Capture the cell that displays the provided text and extract its [X, Y] central coordinate. 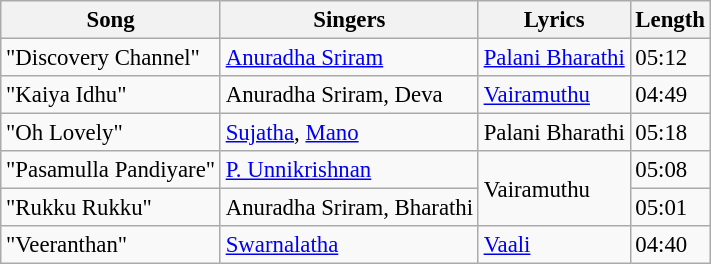
Swarnalatha [349, 245]
Anuradha Sriram, Deva [349, 95]
05:08 [670, 170]
04:40 [670, 245]
Length [670, 20]
Sujatha, Mano [349, 133]
"Kaiya Idhu" [111, 95]
Vaali [554, 245]
"Rukku Rukku" [111, 208]
05:18 [670, 133]
Lyrics [554, 20]
"Oh Lovely" [111, 133]
05:12 [670, 58]
Song [111, 20]
Singers [349, 20]
Anuradha Sriram, Bharathi [349, 208]
Anuradha Sriram [349, 58]
05:01 [670, 208]
"Pasamulla Pandiyare" [111, 170]
P. Unnikrishnan [349, 170]
04:49 [670, 95]
"Discovery Channel" [111, 58]
"Veeranthan" [111, 245]
